Capture the cell that displays the provided text and extract its (x, y) central coordinate. 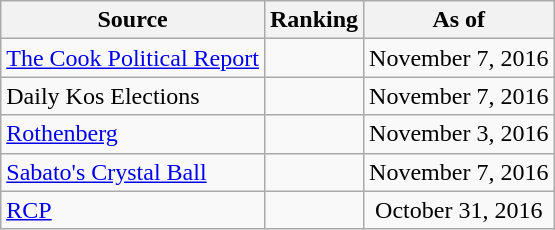
October 31, 2016 (459, 210)
RCP (133, 210)
Rothenberg (133, 134)
Daily Kos Elections (133, 96)
The Cook Political Report (133, 58)
As of (459, 20)
November 3, 2016 (459, 134)
Source (133, 20)
Ranking (314, 20)
Sabato's Crystal Ball (133, 172)
